Find where the given text appears and provide that cell's center as (X, Y) coordinate. 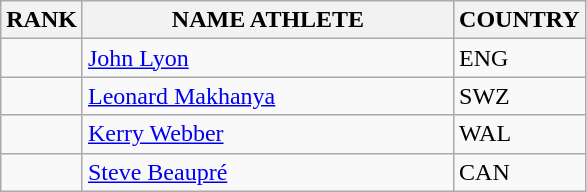
John Lyon (268, 58)
NAME ATHLETE (268, 20)
Leonard Makhanya (268, 96)
SWZ (520, 96)
WAL (520, 134)
Kerry Webber (268, 134)
COUNTRY (520, 20)
CAN (520, 172)
ENG (520, 58)
Steve Beaupré (268, 172)
RANK (42, 20)
